Find where the given text appears and provide that cell's center as (x, y) coordinate. 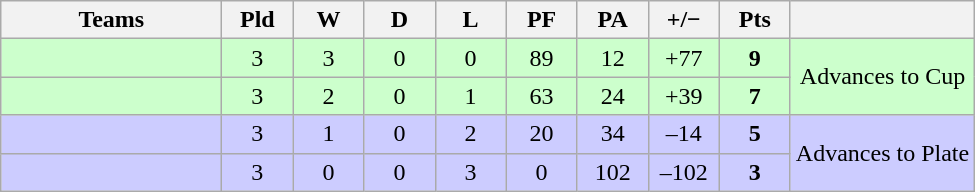
7 (754, 96)
5 (754, 134)
–102 (684, 172)
PA (612, 20)
20 (542, 134)
9 (754, 58)
L (470, 20)
+77 (684, 58)
102 (612, 172)
Advances to Cup (882, 77)
34 (612, 134)
89 (542, 58)
63 (542, 96)
–14 (684, 134)
+/− (684, 20)
W (328, 20)
Pld (258, 20)
Pts (754, 20)
PF (542, 20)
12 (612, 58)
24 (612, 96)
Teams (112, 20)
Advances to Plate (882, 153)
+39 (684, 96)
D (400, 20)
